Extract the (x, y) coordinate from the center of the cell holding the provided text.  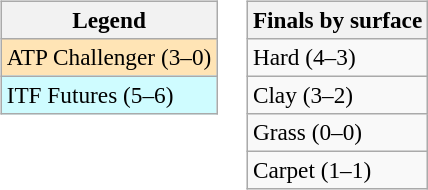
Grass (0–0) (337, 133)
ATP Challenger (3–0) (108, 57)
Legend (108, 20)
Clay (3–2) (337, 95)
Hard (4–3) (337, 57)
ITF Futures (5–6) (108, 95)
Carpet (1–1) (337, 171)
Finals by surface (337, 20)
